Locate the cell with the specified text and output its (X, Y) center coordinate. 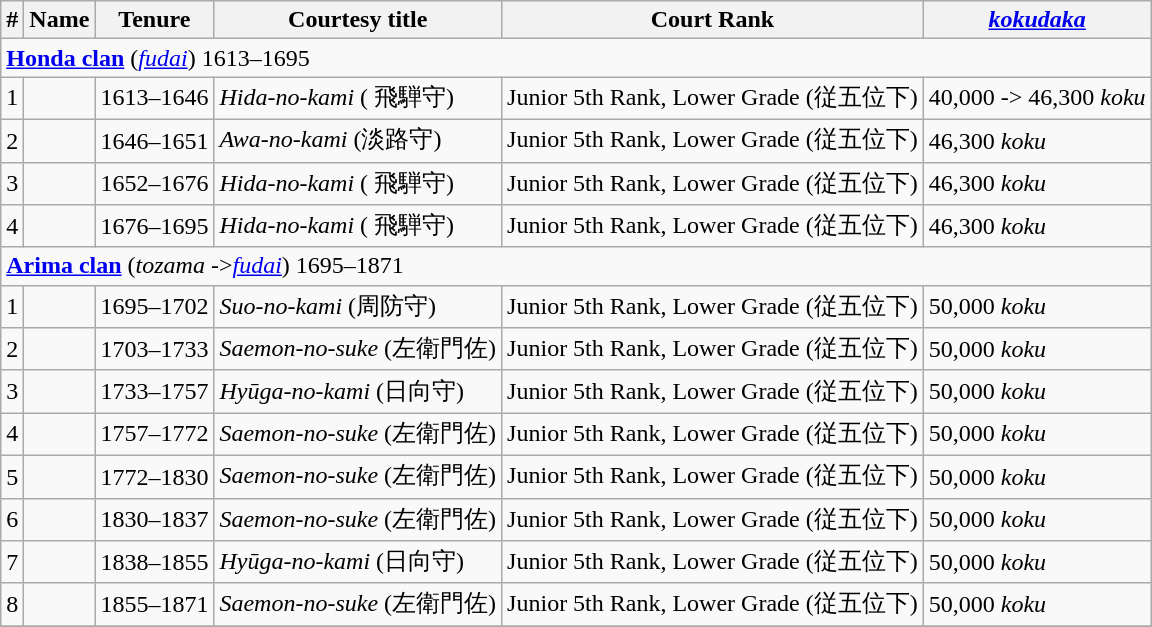
1733–1757 (154, 392)
1703–1733 (154, 350)
1646–1651 (154, 140)
8 (12, 604)
Name (60, 20)
1830–1837 (154, 520)
1613–1646 (154, 98)
1838–1855 (154, 562)
1695–1702 (154, 306)
6 (12, 520)
1652–1676 (154, 184)
Awa-no-kami (淡路守) (358, 140)
# (12, 20)
1855–1871 (154, 604)
1772–1830 (154, 476)
Suo-no-kami (周防守) (358, 306)
Court Rank (713, 20)
Tenure (154, 20)
1676–1695 (154, 226)
kokudaka (1037, 20)
40,000 -> 46,300 koku (1037, 98)
Courtesy title (358, 20)
Honda clan (fudai) 1613–1695 (576, 58)
7 (12, 562)
5 (12, 476)
1757–1772 (154, 434)
Arima clan (tozama ->fudai) 1695–1871 (576, 266)
